Scan for the cell matching the given text and deliver its (x, y) coordinate at center. 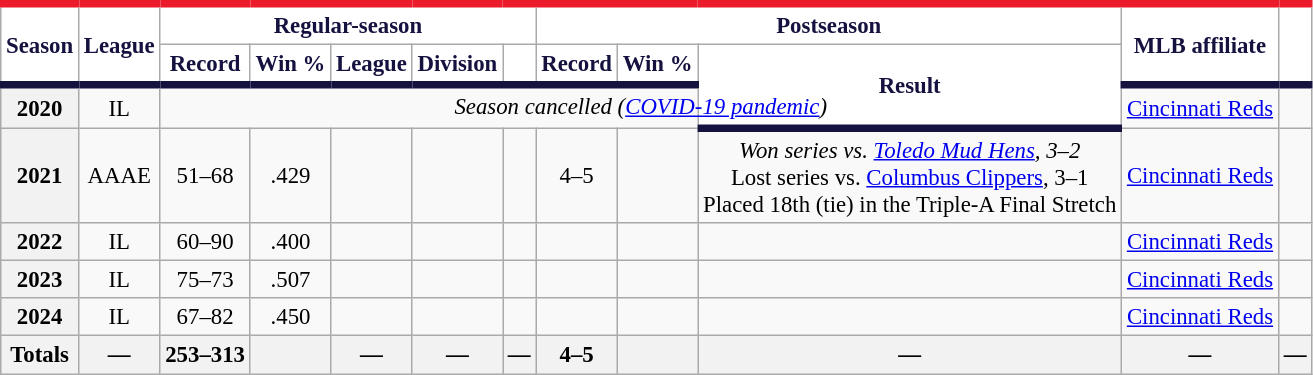
Season cancelled (COVID-19 pandemic) (641, 107)
AAAE (118, 176)
253–313 (205, 355)
Result (910, 87)
Division (457, 66)
2022 (40, 242)
.400 (290, 242)
Totals (40, 355)
67–82 (205, 317)
Regular-season (348, 24)
.507 (290, 280)
60–90 (205, 242)
Won series vs. Toledo Mud Hens, 3–2Lost series vs. Columbus Clippers, 3–1Placed 18th (tie) in the Triple-A Final Stretch (910, 176)
51–68 (205, 176)
75–73 (205, 280)
MLB affiliate (1200, 44)
2023 (40, 280)
Season (40, 44)
2021 (40, 176)
2024 (40, 317)
.450 (290, 317)
Postseason (829, 24)
.429 (290, 176)
2020 (40, 107)
